Capture the cell that displays the provided text and extract its (x, y) central coordinate. 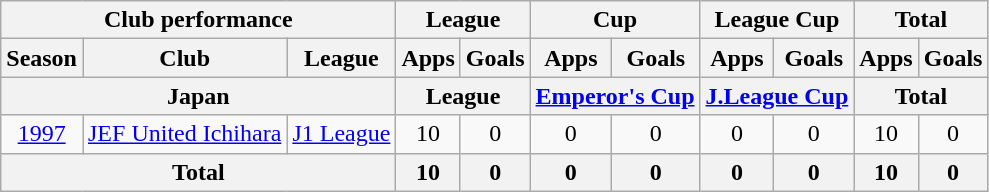
J.League Cup (777, 96)
League Cup (777, 20)
Season (42, 58)
Club (184, 58)
1997 (42, 134)
Club performance (198, 20)
JEF United Ichihara (184, 134)
Cup (615, 20)
Emperor's Cup (615, 96)
J1 League (342, 134)
Japan (198, 96)
